Scan for the cell matching the given text and deliver its (x, y) coordinate at center. 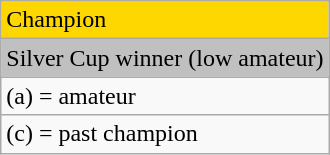
(a) = amateur (165, 96)
(c) = past champion (165, 134)
Silver Cup winner (low amateur) (165, 58)
Champion (165, 20)
